Identify which cell holds the provided text, then report its [X, Y] central coordinate. 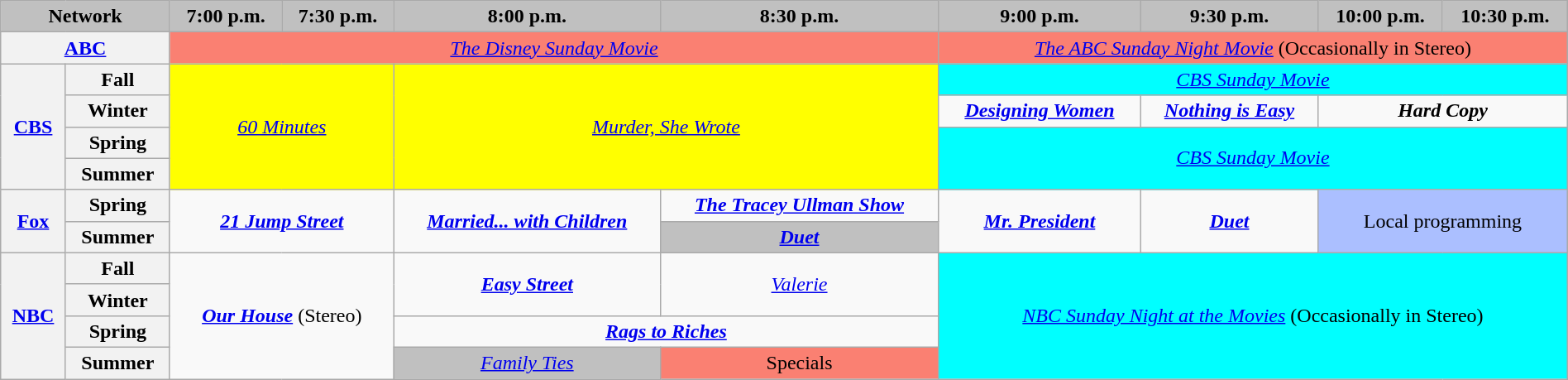
Murder, She Wrote [666, 127]
Easy Street [527, 284]
Fox [33, 221]
Married... with Children [527, 221]
7:30 p.m. [337, 17]
Network [86, 17]
Rags to Riches [666, 331]
9:00 p.m. [1040, 17]
Mr. President [1040, 221]
21 Jump Street [281, 221]
The Tracey Ullman Show [799, 205]
The ABC Sunday Night Movie (Occasionally in Stereo) [1254, 48]
Nothing is Easy [1229, 111]
Our House (Stereo) [281, 315]
The Disney Sunday Movie [554, 48]
7:00 p.m. [225, 17]
10:00 p.m. [1381, 17]
ABC [86, 48]
Valerie [799, 284]
NBC [33, 315]
NBC Sunday Night at the Movies (Occasionally in Stereo) [1254, 315]
8:00 p.m. [527, 17]
Designing Women [1040, 111]
Specials [799, 363]
Local programming [1443, 221]
CBS [33, 127]
60 Minutes [281, 127]
10:30 p.m. [1505, 17]
9:30 p.m. [1229, 17]
Hard Copy [1443, 111]
8:30 p.m. [799, 17]
Family Ties [527, 363]
